Extract the (X, Y) coordinate from the center of the cell holding the provided text.  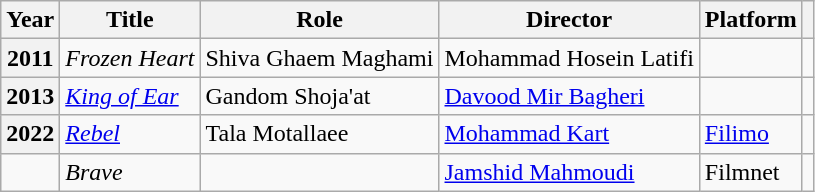
Mohammad Hosein Latifi (569, 58)
Brave (130, 172)
Jamshid Mahmoudi (569, 172)
2022 (30, 134)
Platform (750, 20)
Mohammad Kart (569, 134)
Frozen Heart (130, 58)
2013 (30, 96)
Year (30, 20)
Title (130, 20)
Director (569, 20)
Role (320, 20)
Davood Mir Bagheri (569, 96)
Gandom Shoja'at (320, 96)
Tala Motallaee (320, 134)
Filmnet (750, 172)
2011 (30, 58)
Filimo (750, 134)
King of Ear (130, 96)
Rebel (130, 134)
Shiva Ghaem Maghami (320, 58)
